Determine the (X, Y) coordinate at the center of the cell enclosing the given text.  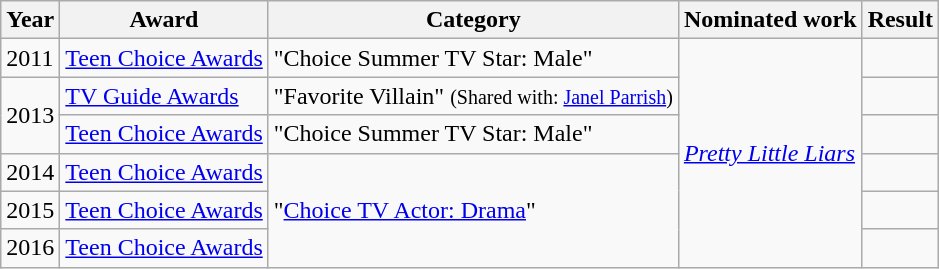
Category (473, 20)
2014 (30, 172)
TV Guide Awards (164, 96)
Result (900, 20)
Year (30, 20)
2016 (30, 248)
Award (164, 20)
2015 (30, 210)
2011 (30, 58)
"Favorite Villain" (Shared with: Janel Parrish) (473, 96)
2013 (30, 115)
Pretty Little Liars (770, 153)
"Choice TV Actor: Drama" (473, 210)
Nominated work (770, 20)
